Determine the [x, y] coordinate at the center of the cell enclosing the given text.  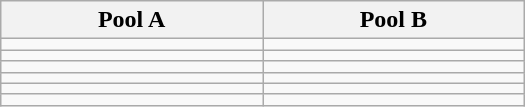
Pool B [393, 20]
Pool A [132, 20]
